Capture the cell that displays the provided text and extract its (X, Y) central coordinate. 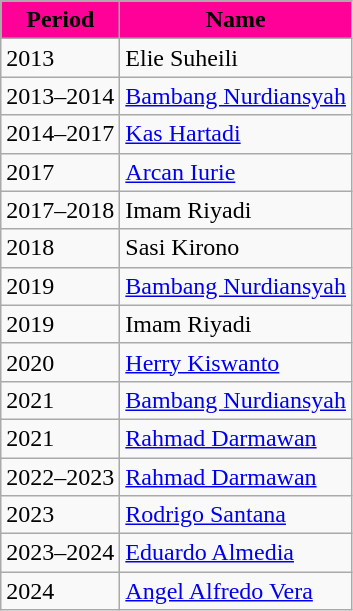
Elie Suheili (236, 58)
2014–2017 (60, 134)
Herry Kiswanto (236, 362)
2024 (60, 591)
2017–2018 (60, 210)
2018 (60, 248)
2023–2024 (60, 553)
Kas Hartadi (236, 134)
Rodrigo Santana (236, 515)
Arcan Iurie (236, 172)
2020 (60, 362)
Angel Alfredo Vera (236, 591)
Eduardo Almedia (236, 553)
Period (60, 20)
Name (236, 20)
2013–2014 (60, 96)
Sasi Kirono (236, 248)
2023 (60, 515)
2017 (60, 172)
2013 (60, 58)
2022–2023 (60, 477)
